Extract the [x, y] coordinate from the center of the cell holding the provided text.  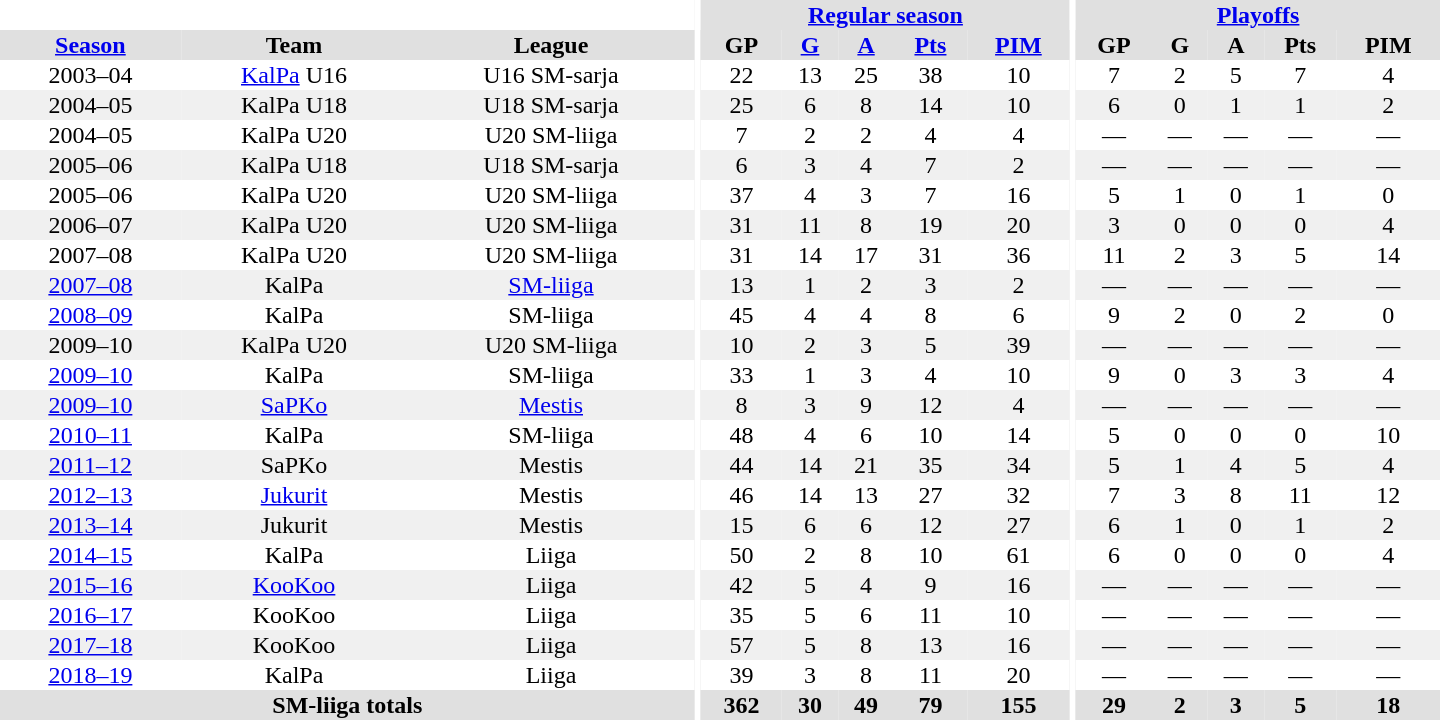
17 [866, 255]
21 [866, 465]
Team [294, 45]
57 [742, 645]
42 [742, 585]
2018–19 [90, 675]
37 [742, 195]
50 [742, 555]
36 [1018, 255]
2013–14 [90, 525]
2014–15 [90, 555]
KalPa U16 [294, 75]
2008–09 [90, 315]
2017–18 [90, 645]
29 [1114, 705]
2006–07 [90, 225]
79 [930, 705]
Playoffs [1258, 15]
48 [742, 435]
2010–11 [90, 435]
15 [742, 525]
Regular season [886, 15]
38 [930, 75]
2016–17 [90, 615]
2015–16 [90, 585]
44 [742, 465]
18 [1388, 705]
2011–12 [90, 465]
30 [810, 705]
49 [866, 705]
2012–13 [90, 495]
362 [742, 705]
32 [1018, 495]
Season [90, 45]
33 [742, 375]
155 [1018, 705]
League [550, 45]
2003–04 [90, 75]
61 [1018, 555]
46 [742, 495]
22 [742, 75]
U16 SM-sarja [550, 75]
45 [742, 315]
34 [1018, 465]
SM-liiga totals [348, 705]
19 [930, 225]
